Search for the cell housing the specified text and yield its [X, Y] center coordinate. 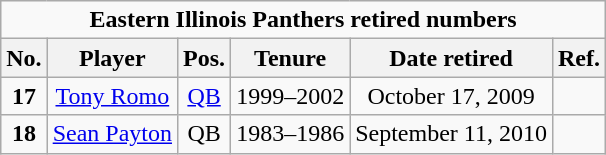
Date retired [452, 58]
September 11, 2010 [452, 134]
18 [24, 134]
1983–1986 [290, 134]
Ref. [578, 58]
17 [24, 96]
Eastern Illinois Panthers retired numbers [304, 20]
October 17, 2009 [452, 96]
1999–2002 [290, 96]
Tenure [290, 58]
Tony Romo [112, 96]
Pos. [204, 58]
Sean Payton [112, 134]
Player [112, 58]
No. [24, 58]
